Extract the [X, Y] coordinate from the center of the cell holding the provided text.  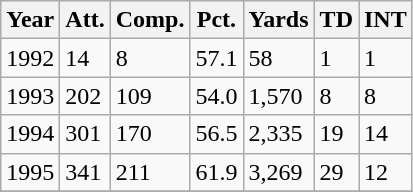
29 [336, 172]
Att. [85, 20]
341 [85, 172]
Pct. [216, 20]
Yards [278, 20]
12 [385, 172]
Year [30, 20]
1993 [30, 96]
202 [85, 96]
58 [278, 58]
1,570 [278, 96]
301 [85, 134]
54.0 [216, 96]
1994 [30, 134]
3,269 [278, 172]
211 [150, 172]
Comp. [150, 20]
19 [336, 134]
TD [336, 20]
57.1 [216, 58]
1992 [30, 58]
109 [150, 96]
1995 [30, 172]
2,335 [278, 134]
INT [385, 20]
56.5 [216, 134]
61.9 [216, 172]
170 [150, 134]
